Scan for the cell matching the given text and deliver its [X, Y] coordinate at center. 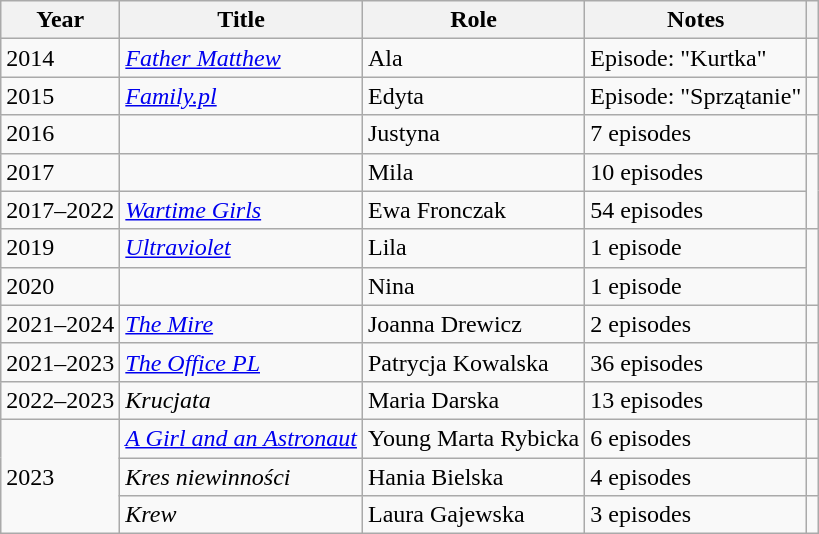
2015 [60, 96]
Ultraviolet [242, 248]
2023 [60, 476]
Title [242, 20]
54 episodes [696, 210]
2022–2023 [60, 400]
Hania Bielska [473, 477]
Laura Gajewska [473, 515]
Kres niewinności [242, 477]
Notes [696, 20]
Ala [473, 58]
A Girl and an Astronaut [242, 438]
Year [60, 20]
Young Marta Rybicka [473, 438]
6 episodes [696, 438]
4 episodes [696, 477]
Ewa Fronczak [473, 210]
Role [473, 20]
Krucjata [242, 400]
Nina [473, 286]
Krew [242, 515]
13 episodes [696, 400]
2021–2023 [60, 362]
Justyna [473, 134]
3 episodes [696, 515]
2014 [60, 58]
Episode: "Kurtka" [696, 58]
The Mire [242, 324]
2016 [60, 134]
2 episodes [696, 324]
Mila [473, 172]
7 episodes [696, 134]
Patrycja Kowalska [473, 362]
Wartime Girls [242, 210]
Maria Darska [473, 400]
Family.pl [242, 96]
Father Matthew [242, 58]
2019 [60, 248]
36 episodes [696, 362]
2021–2024 [60, 324]
Episode: "Sprzątanie" [696, 96]
2020 [60, 286]
Lila [473, 248]
2017 [60, 172]
Edyta [473, 96]
The Office PL [242, 362]
10 episodes [696, 172]
2017–2022 [60, 210]
Joanna Drewicz [473, 324]
